From the cell containing the given text, extract its center point as [x, y] coordinate. 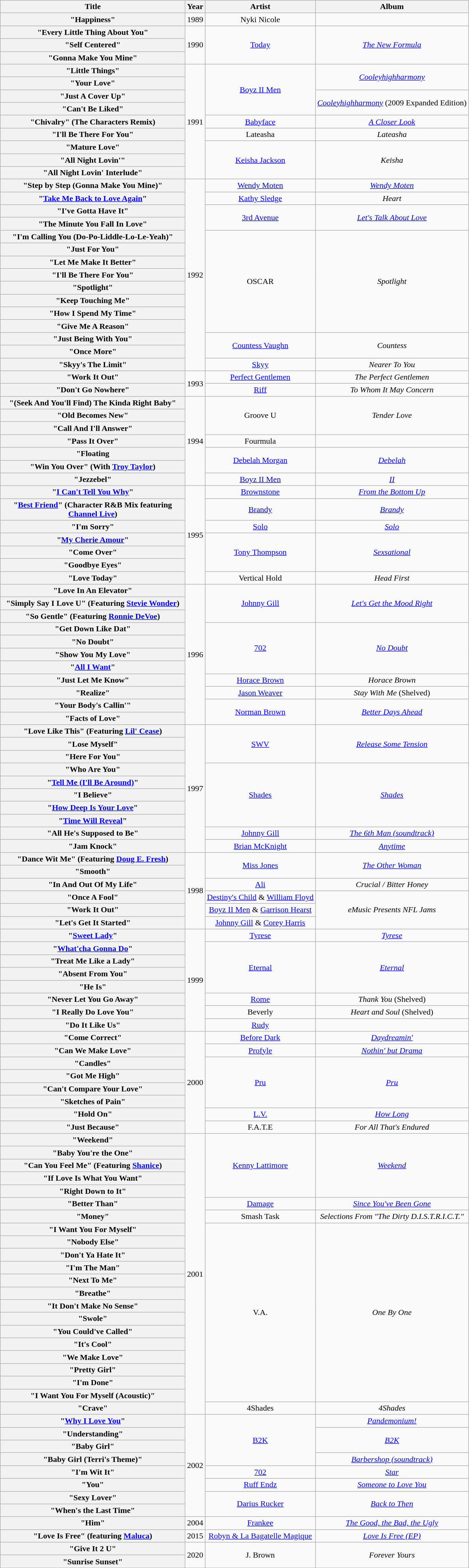
"Give It 2 U" [93, 1549]
"Sunrise Sunset" [93, 1561]
"Jam Knock" [93, 846]
Album [392, 7]
"(Seek And You'll Find) The Kinda Right Baby" [93, 403]
Robyn & La Bagatelle Magique [261, 1536]
F.A.T.E [261, 1127]
"Just For You" [93, 249]
2015 [195, 1536]
"Swole" [93, 1319]
Heart and Soul (Shelved) [392, 1012]
Cooleyhighharmony [392, 77]
"I Want You For Myself" [93, 1229]
"Understanding" [93, 1434]
"Don't Ya Hate It" [93, 1255]
1994 [195, 441]
"Tell Me (I'll Be Around)" [93, 782]
Rome [261, 999]
"Love Like This" (Featuring Lil' Cease) [93, 731]
"Can't Be Liked" [93, 109]
"If Love Is What You Want" [93, 1178]
Spotlight [392, 281]
Heart [392, 198]
"When's the Last Time" [93, 1510]
For All That's Endured [392, 1127]
"Old Becomes New" [93, 415]
L.V. [261, 1114]
Tony Thompson [261, 552]
"Here For You" [93, 756]
"Chivalry" (The Characters Remix) [93, 121]
Sexsational [392, 552]
"Just Let Me Know" [93, 680]
"I Believe" [93, 795]
"Just A Cover Up" [93, 96]
"Sketches of Pain" [93, 1101]
Selections From "The Dirty D.I.S.T.R.I.C.T." [392, 1217]
1996 [195, 654]
"The Minute You Fall In Love" [93, 224]
"Can We Make Love" [93, 1050]
V.A. [261, 1312]
Countess [392, 345]
"Gonna Make You Mine" [93, 58]
1999 [195, 980]
Countess Vaughn [261, 345]
"Love Today" [93, 578]
The New Formula [392, 45]
"Dance Wit Me" (Featuring Doug E. Fresh) [93, 859]
"Sweet Lady" [93, 935]
"Realize" [93, 693]
"I'm The Man" [93, 1268]
"I Really Do Love You" [93, 1012]
Stay With Me (Shelved) [392, 693]
Back to Then [392, 1504]
1990 [195, 45]
Frankee [261, 1523]
Thank You (Shelved) [392, 999]
The Good, the Bad, the Ugly [392, 1523]
A Closer Look [392, 121]
"Skyy's The Limit" [93, 364]
"Why I Love You" [93, 1421]
"Floating [93, 454]
Artist [261, 7]
Miss Jones [261, 865]
Star [392, 1472]
How Long [392, 1114]
"Can't Compare Your Love" [93, 1089]
"No Doubt" [93, 642]
"All I Want" [93, 667]
Release Some Tension [392, 744]
II [392, 479]
"Win You Over" (With Troy Taylor) [93, 467]
2004 [195, 1523]
"Jezzebel" [93, 479]
"Self Centered" [93, 45]
The 6th Man (soundtrack) [392, 833]
Jason Weaver [261, 693]
Ruff Endz [261, 1485]
"You" [93, 1485]
"Once More" [93, 351]
Skyy [261, 364]
"Give Me A Reason" [93, 326]
"Take Me Back to Love Again" [93, 198]
"Come Correct" [93, 1038]
1993 [195, 384]
"In And Out Of My Life" [93, 884]
Tender Love [392, 415]
Beverly [261, 1012]
"I Want You For Myself (Acoustic)" [93, 1395]
Daydreamin' [392, 1038]
Damage [261, 1204]
From the Bottom Up [392, 492]
"All He's Supposed to Be" [93, 833]
"Keep Touching Me" [93, 300]
Crucial / Bitter Honey [392, 884]
"We Make Love" [93, 1357]
Cooleyhighharmony (2009 Expanded Edition) [392, 102]
"Sexy Lover" [93, 1498]
"I'm Wit It" [93, 1472]
2001 [195, 1274]
"Never Let You Go Away" [93, 999]
"Got Me High" [93, 1076]
"Love In An Elevator" [93, 591]
Fourmula [261, 441]
1998 [195, 891]
"Simply Say I Love U" (Featuring Stevie Wonder) [93, 603]
Let's Talk About Love [392, 217]
The Other Woman [392, 865]
Before Dark [261, 1038]
"Don't Go Nowhere" [93, 390]
"Smooth" [93, 872]
2000 [195, 1082]
"All Night Lovin' Interlude" [93, 173]
"Best Friend" (Character R&B Mix featuring Channel Live) [93, 509]
"Love Is Free" (featuring Maluca) [93, 1536]
"I'm Calling You (Do-Po-Liddle-Lo-Le-Yeah)" [93, 237]
1997 [195, 789]
Head First [392, 578]
"Next To Me" [93, 1280]
"What'cha Gonna Do" [93, 948]
"It's Cool" [93, 1344]
"Money" [93, 1217]
Rudy [261, 1025]
Keisha [392, 160]
Brownstone [261, 492]
One By One [392, 1312]
OSCAR [261, 281]
"Better Than" [93, 1204]
"I Can't Tell You Why" [93, 492]
"Absent From You" [93, 974]
Title [93, 7]
Vertical Hold [261, 578]
eMusic Presents NFL Jams [392, 910]
"Breathe" [93, 1293]
"Just Being With You" [93, 339]
"Pretty Girl" [93, 1370]
Perfect Gentlemen [261, 377]
"Baby Girl (Terri's Theme)" [93, 1459]
"How Deep Is Your Love" [93, 808]
"Mature Love" [93, 147]
Nyki Nicole [261, 19]
"Spotlight" [93, 288]
Kenny Lattimore [261, 1165]
"Treat Me Like a Lady" [93, 961]
J. Brown [261, 1555]
"Let's Get It Started" [93, 923]
"Baby Girl" [93, 1447]
The Perfect Gentlemen [392, 377]
Better Days Ahead [392, 712]
Brian McKnight [261, 846]
"Goodbye Eyes" [93, 565]
Riff [261, 390]
"Pass It Over" [93, 441]
"Just Because" [93, 1127]
"Every Little Thing About You" [93, 32]
Debelah [392, 460]
Norman Brown [261, 712]
"Lose Myself" [93, 744]
"Step by Step (Gonna Make You Mine)" [93, 186]
Ali [261, 884]
"So Gentle" (Featuring Ronnie DeVoe) [93, 616]
"Candles" [93, 1063]
Johnny Gill & Corey Harris [261, 923]
Forever Yours [392, 1555]
Since You've Been Gone [392, 1204]
"Come Over" [93, 552]
Year [195, 7]
Destiny's Child & William Floyd [261, 897]
"You Could've Called" [93, 1331]
To Whom It May Concern [392, 390]
"Nobody Else" [93, 1242]
Kathy Sledge [261, 198]
"Call And I'll Answer" [93, 428]
"Baby You're the One" [93, 1153]
"Little Things" [93, 70]
1989 [195, 19]
"It Don't Make No Sense" [93, 1306]
"Get Down Like Dat" [93, 629]
"All Night Lovin'" [93, 160]
3rd Avenue [261, 217]
"Let Me Make It Better" [93, 262]
"Crave" [93, 1408]
"Happiness" [93, 19]
1991 [195, 121]
Today [261, 45]
"Him" [93, 1523]
No Doubt [392, 648]
1995 [195, 535]
"Do It Like Us" [93, 1025]
SWV [261, 744]
Love Is Free (EP) [392, 1536]
"My Cherie Amour" [93, 539]
2002 [195, 1466]
Nearer To You [392, 364]
1992 [195, 275]
"Your Love" [93, 83]
"Right Down to It" [93, 1191]
Anytime [392, 846]
2020 [195, 1555]
Debelah Morgan [261, 460]
"Facts of Love" [93, 718]
Keisha Jackson [261, 160]
Someone to Love You [392, 1485]
Smash Task [261, 1217]
"I'm Sorry" [93, 527]
"Can You Feel Me" (Featuring Shanice) [93, 1165]
Groove U [261, 415]
"Show You My Love" [93, 654]
"Once A Fool" [93, 897]
"Hold On" [93, 1114]
Babyface [261, 121]
Barbershop (soundtrack) [392, 1459]
"I've Gotta Have It" [93, 211]
Darius Rucker [261, 1504]
Boyz II Men & Garrison Hearst [261, 910]
"Your Body's Callin'" [93, 705]
"Who Are You" [93, 769]
Nothin' but Drama [392, 1050]
"Time Will Reveal" [93, 821]
Pandemonium! [392, 1421]
Weekend [392, 1165]
Profyle [261, 1050]
"I'm Done" [93, 1382]
Let's Get the Mood Right [392, 603]
"He Is" [93, 986]
"How I Spend My Time" [93, 313]
"Weekend" [93, 1140]
